Extract the (X, Y) coordinate from the center of the cell holding the provided text.  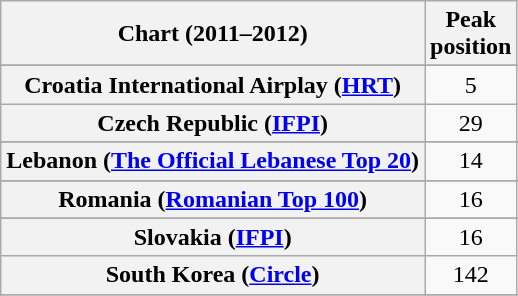
142 (471, 275)
Peakposition (471, 34)
Chart (2011–2012) (213, 34)
14 (471, 161)
Slovakia (IFPI) (213, 237)
Lebanon (The Official Lebanese Top 20) (213, 161)
5 (471, 85)
Czech Republic (IFPI) (213, 123)
Romania (Romanian Top 100) (213, 199)
Croatia International Airplay (HRT) (213, 85)
29 (471, 123)
South Korea (Circle) (213, 275)
